Extract the (X, Y) coordinate from the center of the cell holding the provided text.  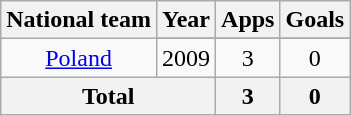
Goals (315, 20)
2009 (186, 58)
Apps (248, 20)
National team (79, 20)
Poland (79, 58)
Total (108, 96)
Year (186, 20)
